Return [X, Y] of the center of cell containing provided text 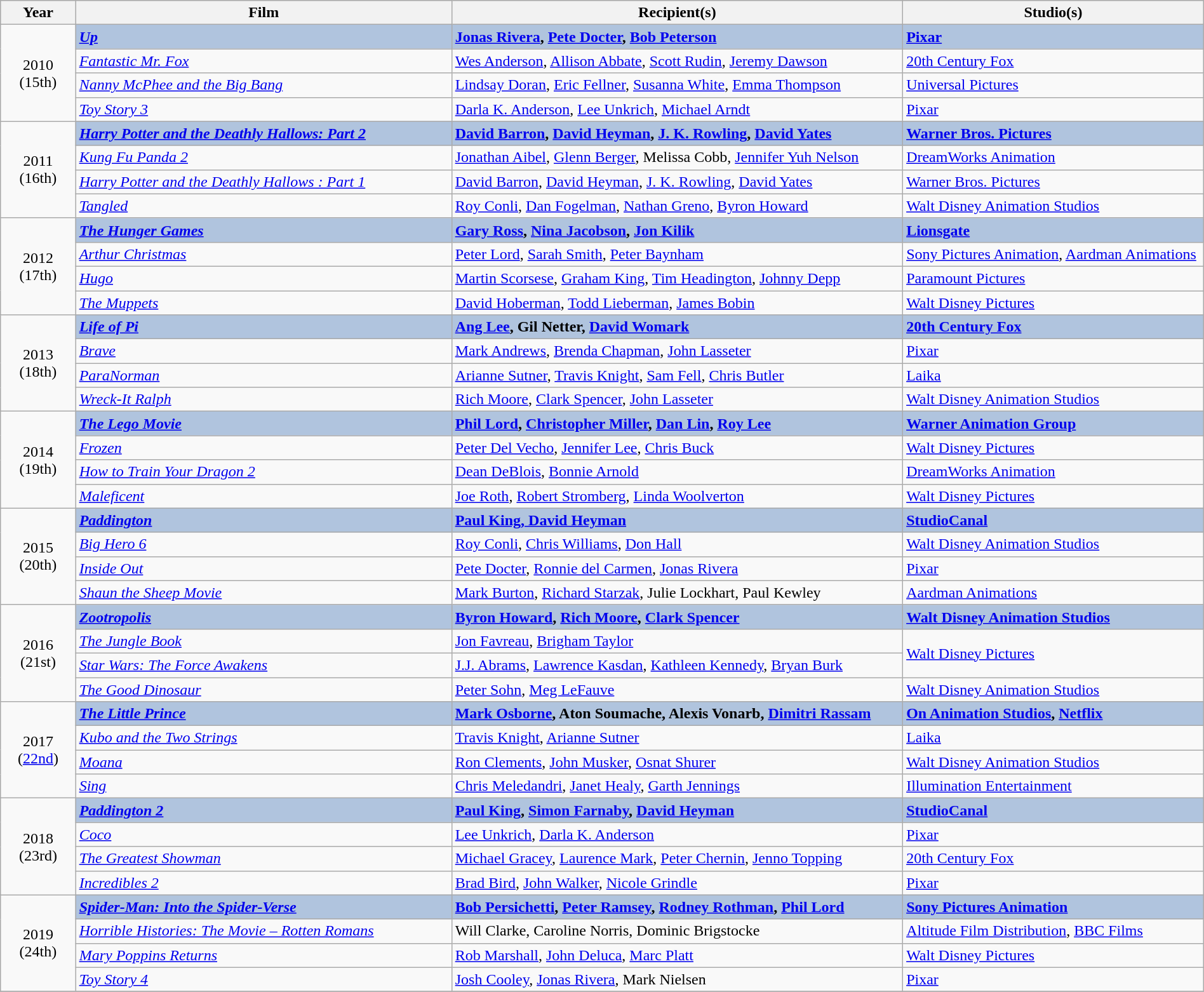
Paul King, Simon Farnaby, David Heyman [677, 810]
Spider-Man: Into the Spider-Verse [264, 907]
Gary Ross, Nina Jacobson, Jon Kilik [677, 230]
Lee Unkrich, Darla K. Anderson [677, 834]
Universal Pictures [1053, 85]
The Good Dinosaur [264, 689]
J.J. Abrams, Lawrence Kasdan, Kathleen Kennedy, Bryan Burk [677, 665]
Jonas Rivera, Pete Docter, Bob Peterson [677, 37]
Ang Lee, Gil Netter, David Womark [677, 327]
Harry Potter and the Deathly Hallows : Part 1 [264, 182]
Peter Sohn, Meg LeFauve [677, 689]
Star Wars: The Force Awakens [264, 665]
The Greatest Showman [264, 859]
Darla K. Anderson, Lee Unkrich, Michael Arndt [677, 109]
Harry Potter and the Deathly Hallows: Part 2 [264, 133]
Byron Howard, Rich Moore, Clark Spencer [677, 617]
Studio(s) [1053, 13]
Mary Poppins Returns [264, 955]
David Hoberman, Todd Lieberman, James Bobin [677, 303]
Horrible Histories: The Movie – Rotten Romans [264, 931]
Year [38, 13]
Brad Bird, John Walker, Nicole Grindle [677, 883]
Will Clarke, Caroline Norris, Dominic Brigstocke [677, 931]
Bob Persichetti, Peter Ramsey, Rodney Rothman, Phil Lord [677, 907]
Peter Lord, Sarah Smith, Peter Baynham [677, 254]
Life of Pi [264, 327]
The Hunger Games [264, 230]
Michael Gracey, Laurence Mark, Peter Chernin, Jenno Topping [677, 859]
Rich Moore, Clark Spencer, John Lasseter [677, 399]
Frozen [264, 448]
Warner Animation Group [1053, 424]
Dean DeBlois, Bonnie Arnold [677, 472]
The Little Prince [264, 714]
Sing [264, 786]
Roy Conli, Chris Williams, Don Hall [677, 544]
Arthur Christmas [264, 254]
Lionsgate [1053, 230]
Altitude Film Distribution, BBC Films [1053, 931]
Paul King, David Heyman [677, 520]
Moana [264, 762]
Nanny McPhee and the Big Bang [264, 85]
Kubo and the Two Strings [264, 738]
Phil Lord, Christopher Miller, Dan Lin, Roy Lee [677, 424]
Paddington 2 [264, 810]
2012(17th) [38, 266]
2015(20th) [38, 556]
2017(22nd) [38, 750]
The Muppets [264, 303]
Mark Osborne, Aton Soumache, Alexis Vonarb, Dimitri Rassam [677, 714]
Rob Marshall, John Deluca, Marc Platt [677, 955]
Recipient(s) [677, 13]
Josh Cooley, Jonas Rivera, Mark Nielsen [677, 979]
2014(19th) [38, 460]
Roy Conli, Dan Fogelman, Nathan Greno, Byron Howard [677, 206]
Aardman Animations [1053, 593]
Sony Pictures Animation [1053, 907]
Wreck-It Ralph [264, 399]
2010(15th) [38, 73]
2011(16th) [38, 170]
The Jungle Book [264, 641]
Mark Andrews, Brenda Chapman, John Lasseter [677, 351]
2016(21st) [38, 653]
Coco [264, 834]
Jon Favreau, Brigham Taylor [677, 641]
Travis Knight, Arianne Sutner [677, 738]
Paddington [264, 520]
2018(23rd) [38, 847]
Fantastic Mr. Fox [264, 61]
Lindsay Doran, Eric Fellner, Susanna White, Emma Thompson [677, 85]
Big Hero 6 [264, 544]
Hugo [264, 278]
Mark Burton, Richard Starzak, Julie Lockhart, Paul Kewley [677, 593]
Peter Del Vecho, Jennifer Lee, Chris Buck [677, 448]
Tangled [264, 206]
ParaNorman [264, 375]
Pete Docter, Ronnie del Carmen, Jonas Rivera [677, 568]
Arianne Sutner, Travis Knight, Sam Fell, Chris Butler [677, 375]
Illumination Entertainment [1053, 786]
2019(24th) [38, 943]
Zootropolis [264, 617]
Brave [264, 351]
On Animation Studios, Netflix [1053, 714]
Joe Roth, Robert Stromberg, Linda Woolverton [677, 496]
The Lego Movie [264, 424]
Kung Fu Panda 2 [264, 158]
Wes Anderson, Allison Abbate, Scott Rudin, Jeremy Dawson [677, 61]
Incredibles 2 [264, 883]
Jonathan Aibel, Glenn Berger, Melissa Cobb, Jennifer Yuh Nelson [677, 158]
Paramount Pictures [1053, 278]
How to Train Your Dragon 2 [264, 472]
Toy Story 3 [264, 109]
Up [264, 37]
Shaun the Sheep Movie [264, 593]
Maleficent [264, 496]
2013(18th) [38, 363]
Toy Story 4 [264, 979]
Martin Scorsese, Graham King, Tim Headington, Johnny Depp [677, 278]
Inside Out [264, 568]
Sony Pictures Animation, Aardman Animations [1053, 254]
Chris Meledandri, Janet Healy, Garth Jennings [677, 786]
Film [264, 13]
Ron Clements, John Musker, Osnat Shurer [677, 762]
